For the text-containing cell, return its midpoint in [X, Y] coordinate format. 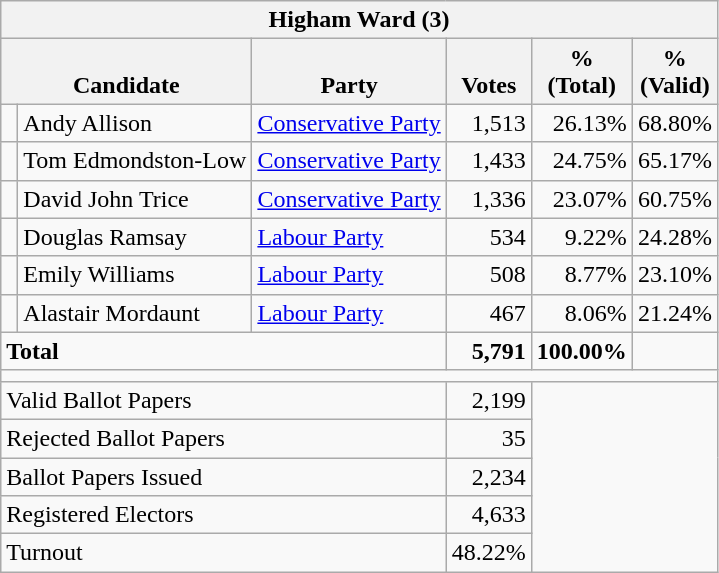
534 [488, 237]
Higham Ward (3) [360, 20]
9.22% [582, 237]
35 [488, 438]
Alastair Mordaunt [135, 313]
%(Total) [582, 72]
Valid Ballot Papers [224, 400]
Douglas Ramsay [135, 237]
8.06% [582, 313]
24.28% [674, 237]
100.00% [582, 351]
1,336 [488, 199]
1,433 [488, 161]
23.07% [582, 199]
5,791 [488, 351]
26.13% [582, 123]
21.24% [674, 313]
Candidate [126, 72]
2,199 [488, 400]
Turnout [224, 553]
60.75% [674, 199]
508 [488, 275]
65.17% [674, 161]
4,633 [488, 515]
48.22% [488, 553]
Total [224, 351]
23.10% [674, 275]
8.77% [582, 275]
Rejected Ballot Papers [224, 438]
David John Trice [135, 199]
Emily Williams [135, 275]
%(Valid) [674, 72]
Party [349, 72]
Andy Allison [135, 123]
24.75% [582, 161]
1,513 [488, 123]
Tom Edmondston-Low [135, 161]
Votes [488, 72]
467 [488, 313]
Ballot Papers Issued [224, 477]
Registered Electors [224, 515]
2,234 [488, 477]
68.80% [674, 123]
